Provide the (x, y) coordinate of the cell's center where the given text is located.  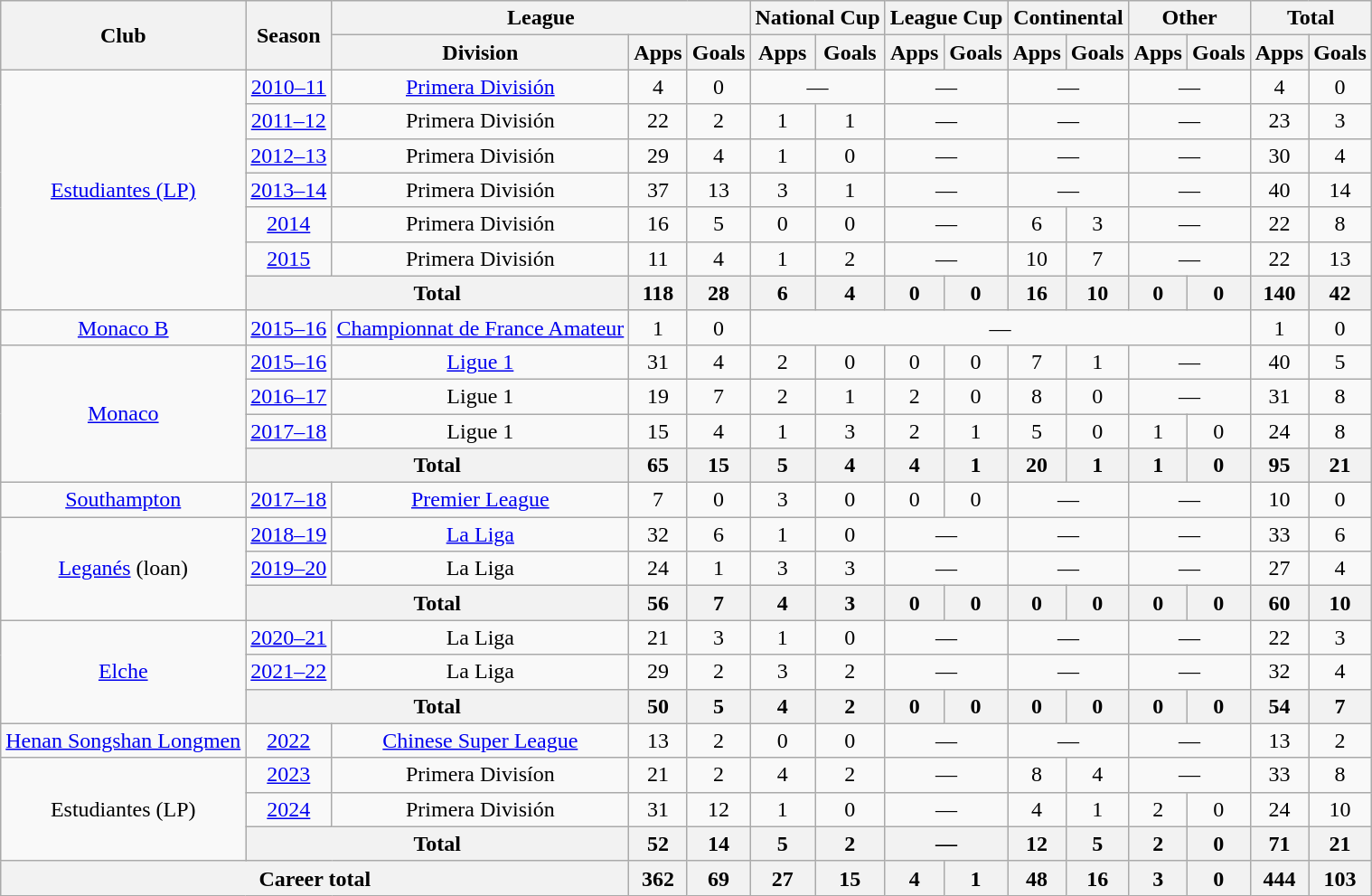
71 (1279, 844)
140 (1279, 293)
2014 (289, 224)
95 (1279, 466)
2013–14 (289, 190)
Monaco (123, 413)
Division (481, 52)
23 (1279, 121)
2018–19 (289, 534)
Elche (123, 672)
54 (1279, 706)
2011–12 (289, 121)
2020–21 (289, 637)
Club (123, 35)
103 (1340, 878)
Premier League (481, 500)
2024 (289, 809)
Monaco B (123, 327)
444 (1279, 878)
Leganés (loan) (123, 569)
48 (1037, 878)
2021–22 (289, 672)
League (540, 18)
Championnat de France Amateur (481, 327)
2022 (289, 740)
2023 (289, 775)
11 (658, 259)
42 (1340, 293)
19 (658, 396)
52 (658, 844)
2012–13 (289, 156)
Southampton (123, 500)
Primera Divisíon (481, 775)
37 (658, 190)
30 (1279, 156)
Continental (1068, 18)
20 (1037, 466)
69 (719, 878)
Season (289, 35)
60 (1279, 603)
Chinese Super League (481, 740)
2016–17 (289, 396)
Other (1189, 18)
Career total (315, 878)
National Cup (817, 18)
50 (658, 706)
Henan Songshan Longmen (123, 740)
League Cup (946, 18)
2019–20 (289, 569)
118 (658, 293)
65 (658, 466)
2010–11 (289, 87)
362 (658, 878)
56 (658, 603)
28 (719, 293)
2015 (289, 259)
